Identify which cell holds the provided text, then report its (x, y) central coordinate. 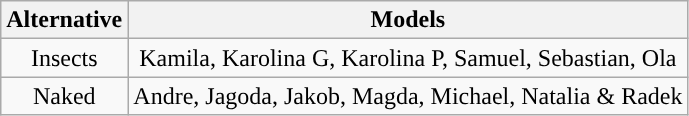
Alternative (64, 20)
Naked (64, 96)
Insects (64, 58)
Andre, Jagoda, Jakob, Magda, Michael, Natalia & Radek (408, 96)
Models (408, 20)
Kamila, Karolina G, Karolina P, Samuel, Sebastian, Ola (408, 58)
